For the text-containing cell, return its midpoint in (X, Y) coordinate format. 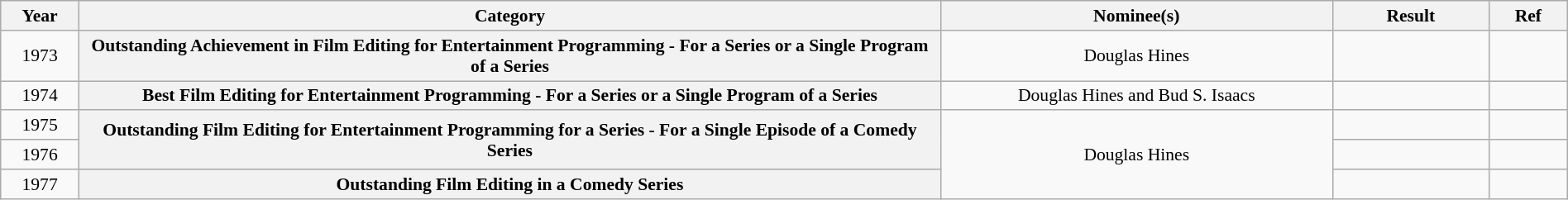
Outstanding Film Editing in a Comedy Series (509, 184)
Result (1411, 16)
1975 (40, 126)
1977 (40, 184)
Outstanding Achievement in Film Editing for Entertainment Programming - For a Series or a Single Program of a Series (509, 56)
Ref (1528, 16)
Nominee(s) (1136, 16)
1973 (40, 56)
Category (509, 16)
1974 (40, 96)
Outstanding Film Editing for Entertainment Programming for a Series - For a Single Episode of a Comedy Series (509, 140)
Year (40, 16)
1976 (40, 155)
Douglas Hines and Bud S. Isaacs (1136, 96)
Best Film Editing for Entertainment Programming - For a Series or a Single Program of a Series (509, 96)
